From the cell containing the given text, extract its center point as (x, y) coordinate. 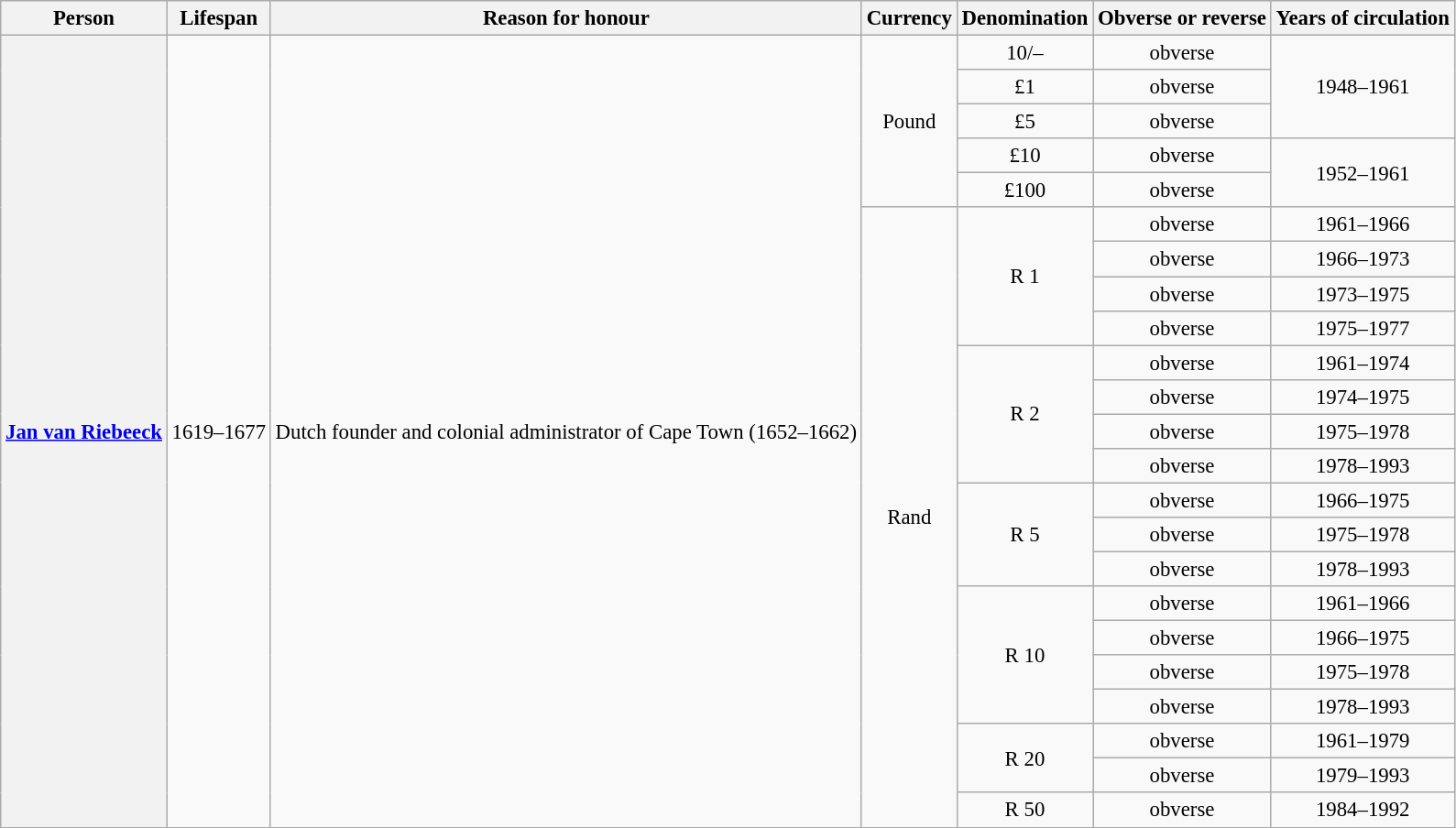
£100 (1024, 191)
£10 (1024, 156)
1984–1992 (1363, 811)
Lifespan (218, 18)
10/– (1024, 53)
R 50 (1024, 811)
R 1 (1024, 276)
£1 (1024, 87)
Dutch founder and colonial administrator of Cape Town (1652–1662) (566, 432)
1948–1961 (1363, 88)
Rand (909, 517)
1961–1979 (1363, 741)
R 5 (1024, 535)
Pound (909, 122)
1952–1961 (1363, 172)
Reason for honour (566, 18)
R 2 (1024, 414)
1974–1975 (1363, 397)
1979–1993 (1363, 776)
£5 (1024, 122)
1619–1677 (218, 432)
1973–1975 (1363, 294)
Jan van Riebeeck (84, 432)
R 20 (1024, 758)
1961–1974 (1363, 363)
1966–1973 (1363, 259)
Person (84, 18)
Currency (909, 18)
R 10 (1024, 655)
1975–1977 (1363, 328)
Denomination (1024, 18)
Years of circulation (1363, 18)
Obverse or reverse (1182, 18)
